Return [X, Y] of the center of cell containing provided text 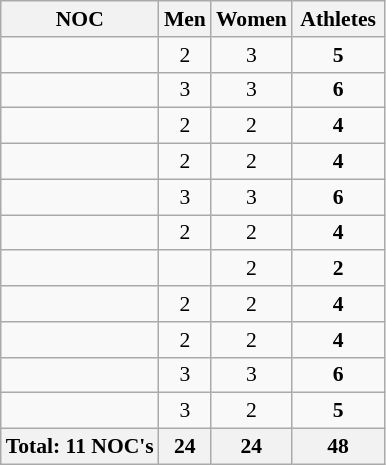
NOC [80, 19]
Total: 11 NOC's [80, 447]
48 [338, 447]
Women [252, 19]
Athletes [338, 19]
Men [185, 19]
